Provide the (x, y) coordinate of the cell's center where the given text is located.  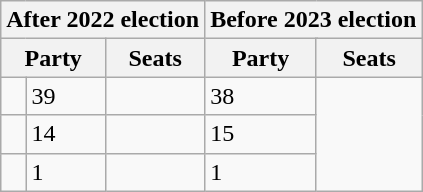
38 (261, 96)
39 (66, 96)
14 (66, 134)
Before 2023 election (314, 20)
15 (261, 134)
After 2022 election (103, 20)
